Search for the cell housing the specified text and yield its [X, Y] center coordinate. 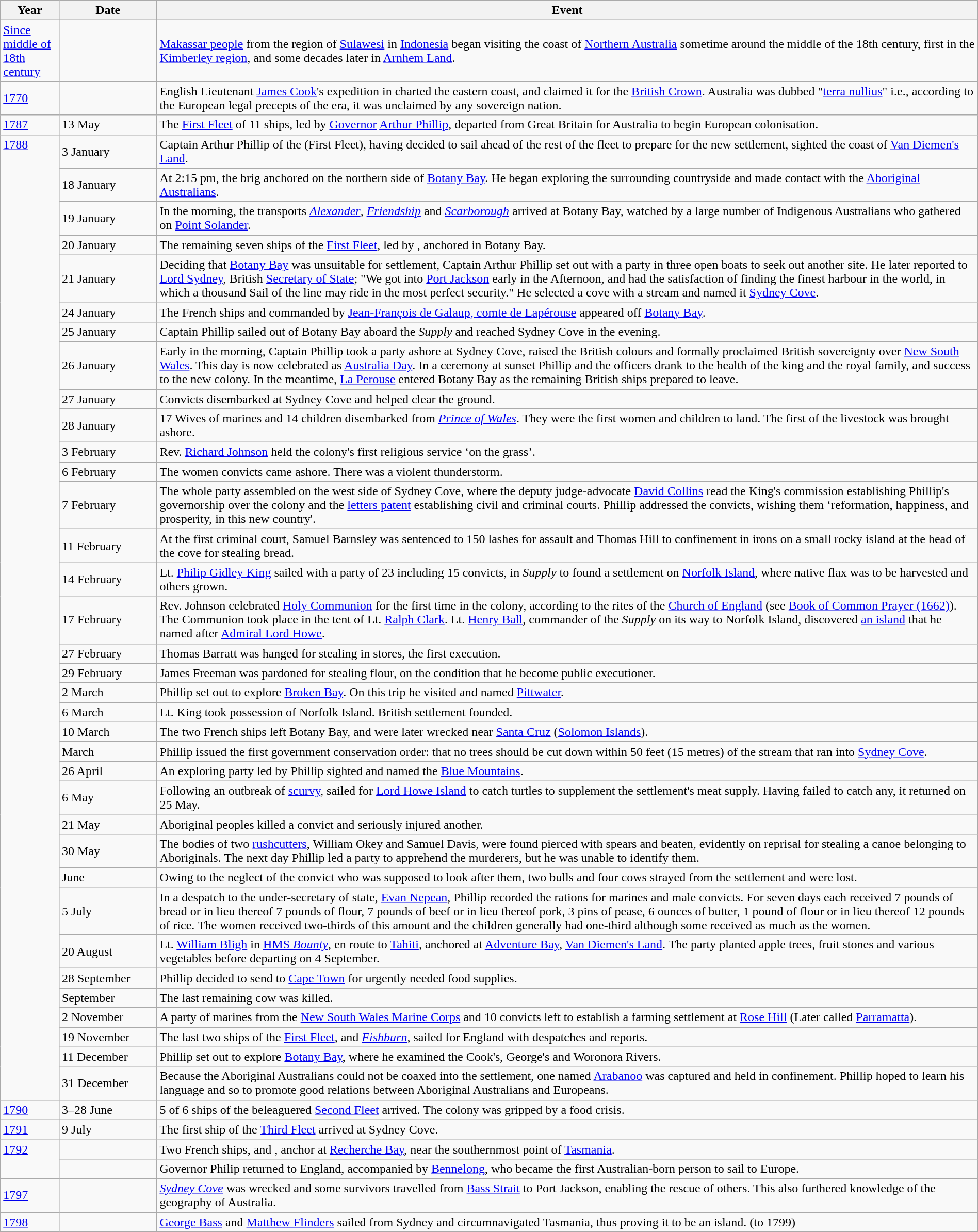
Convicts disembarked at Sydney Cove and helped clear the ground. [567, 399]
1788 [30, 617]
Governor Philip returned to England, accompanied by Bennelong, who became the first Australian-born person to sail to Europe. [567, 1169]
The French ships and commanded by Jean-François de Galaup, comte de Lapérouse appeared off Botany Bay. [567, 312]
30 May [107, 851]
1797 [30, 1195]
1790 [30, 1110]
20 August [107, 952]
11 December [107, 1057]
25 January [107, 332]
The first ship of the Third Fleet arrived at Sydney Cove. [567, 1129]
Thomas Barratt was hanged for stealing in stores, the first execution. [567, 653]
26 January [107, 365]
Phillip set out to explore Botany Bay, where he examined the Cook's, George's and Woronora Rivers. [567, 1057]
6 March [107, 712]
10 March [107, 732]
19 November [107, 1037]
26 April [107, 771]
20 January [107, 245]
5 July [107, 911]
Date [107, 10]
Phillip set out to explore Broken Bay. On this trip he visited and named Pittwater. [567, 693]
31 December [107, 1083]
The First Fleet of 11 ships, led by Governor Arthur Phillip, departed from Great Britain for Australia to begin European colonisation. [567, 125]
Rev. Richard Johnson held the colony's first religious service ‘on the grass’. [567, 452]
17 February [107, 620]
1798 [30, 1222]
An exploring party led by Phillip sighted and named the Blue Mountains. [567, 771]
24 January [107, 312]
The last remaining cow was killed. [567, 998]
6 February [107, 472]
Since middle of 18th century [30, 51]
14 February [107, 580]
George Bass and Matthew Flinders sailed from Sydney and circumnavigated Tasmania, thus proving it to be an island. (to 1799) [567, 1222]
27 January [107, 399]
Lt. King took possession of Norfolk Island. British settlement founded. [567, 712]
29 February [107, 673]
28 September [107, 978]
Captain Phillip sailed out of Botany Bay aboard the Supply and reached Sydney Cove in the evening. [567, 332]
2 November [107, 1017]
21 May [107, 825]
9 July [107, 1129]
Year [30, 10]
The remaining seven ships of the First Fleet, led by , anchored in Botany Bay. [567, 245]
June [107, 878]
5 of 6 ships of the beleaguered Second Fleet arrived. The colony was gripped by a food crisis. [567, 1110]
1791 [30, 1129]
The two French ships left Botany Bay, and were later wrecked near Santa Cruz (Solomon Islands). [567, 732]
The women convicts came ashore. There was a violent thunderstorm. [567, 472]
3 January [107, 152]
19 January [107, 219]
28 January [107, 426]
Aboriginal peoples killed a convict and seriously injured another. [567, 825]
Owing to the neglect of the convict who was supposed to look after them, two bulls and four cows strayed from the settlement and were lost. [567, 878]
13 May [107, 125]
Event [567, 10]
27 February [107, 653]
Phillip decided to send to Cape Town for urgently needed food supplies. [567, 978]
1770 [30, 98]
September [107, 998]
3 February [107, 452]
21 January [107, 278]
1792 [30, 1159]
11 February [107, 546]
1787 [30, 125]
6 May [107, 797]
Two French ships, and , anchor at Recherche Bay, near the southernmost point of Tasmania. [567, 1149]
James Freeman was pardoned for stealing flour, on the condition that he become public executioner. [567, 673]
7 February [107, 505]
18 January [107, 185]
2 March [107, 693]
The last two ships of the First Fleet, and Fishburn, sailed for England with despatches and reports. [567, 1037]
March [107, 751]
3–28 June [107, 1110]
